Capture the cell that displays the provided text and extract its [X, Y] central coordinate. 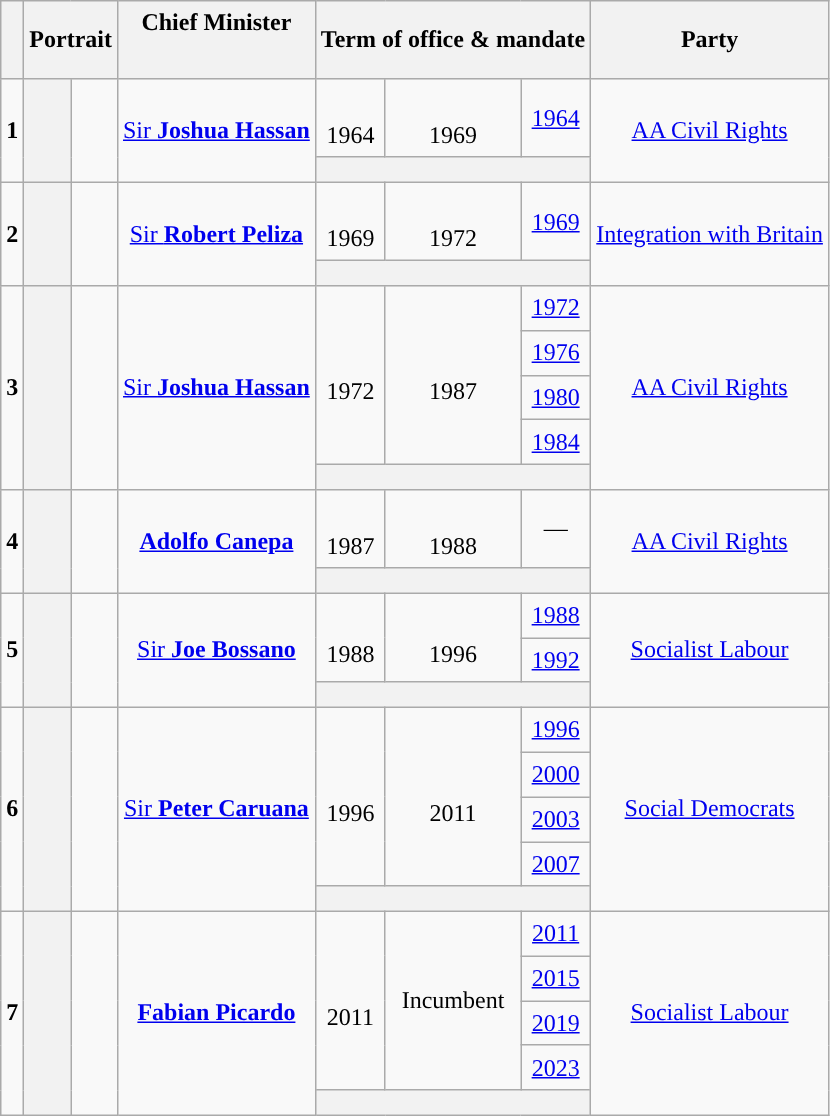
Sir Robert Peliza [216, 234]
1980 [556, 398]
1992 [556, 660]
2019 [556, 1024]
Social Democrats [710, 810]
— [556, 529]
6 [12, 810]
Adolfo Canepa [216, 542]
Integration with Britain [710, 234]
7 [12, 1013]
2015 [556, 978]
Party [710, 40]
2003 [556, 820]
3 [12, 388]
5 [12, 650]
4 [12, 542]
Sir Peter Caruana [216, 810]
1984 [556, 442]
2 [12, 234]
Chief Minister [216, 40]
2000 [556, 774]
Sir Joe Bossano [216, 650]
1 [12, 130]
Term of office & mandate [452, 40]
2023 [556, 1068]
Fabian Picardo [216, 1013]
1976 [556, 354]
Incumbent [452, 1000]
Portrait [71, 40]
2007 [556, 864]
